Locate the cell with the specified text and output its (x, y) center coordinate. 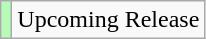
Upcoming Release (108, 20)
